Provide the (X, Y) coordinate of the cell's center where the given text is located.  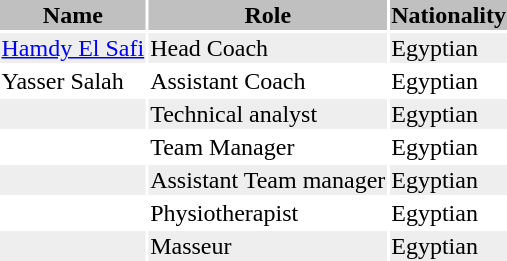
Team Manager (268, 147)
Physiotherapist (268, 213)
Yasser Salah (73, 81)
Role (268, 15)
Hamdy El Safi (73, 48)
Head Coach (268, 48)
Name (73, 15)
Masseur (268, 246)
Assistant Team manager (268, 180)
Assistant Coach (268, 81)
Technical analyst (268, 114)
